Detect which cell encompasses the target text, then output its (X, Y) center coordinate. 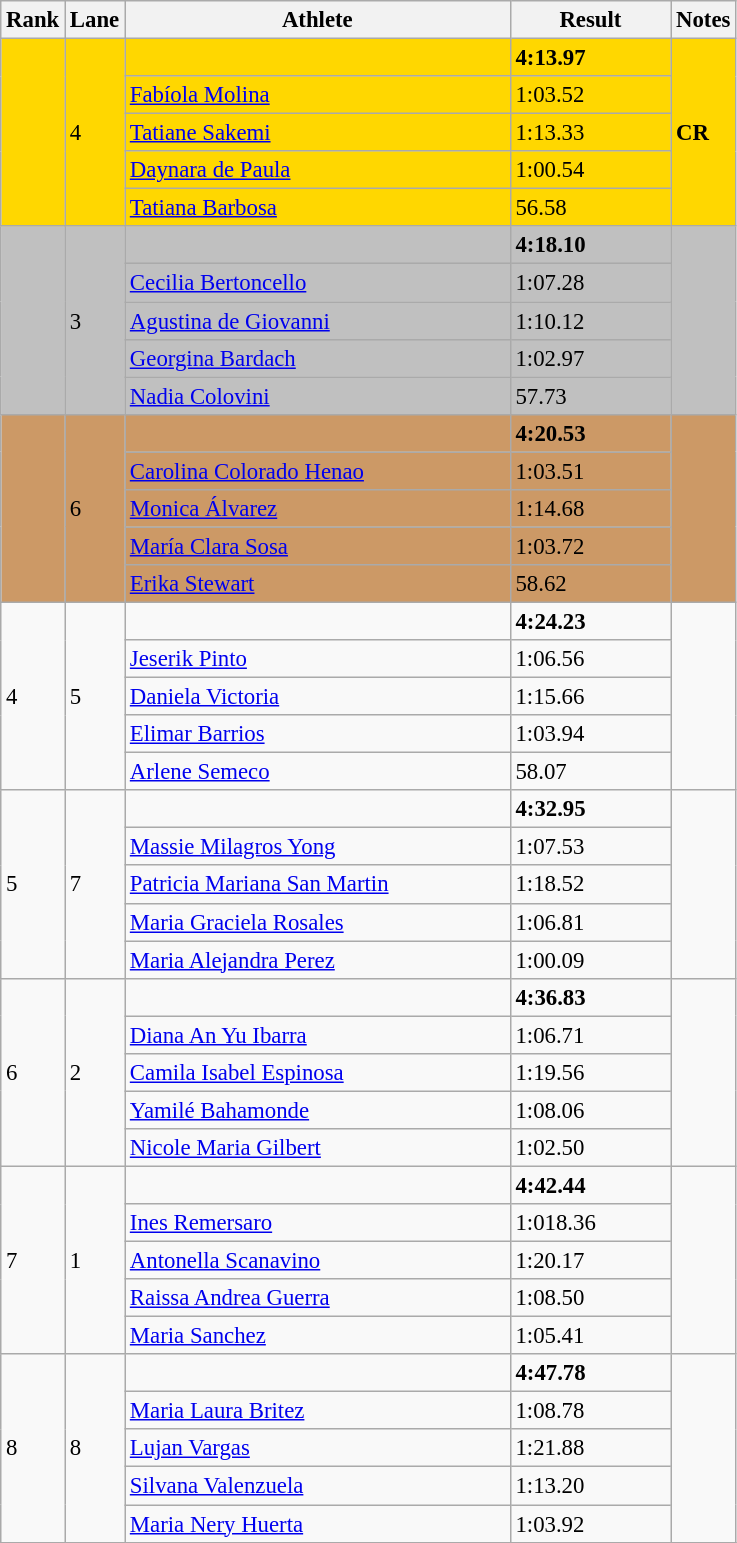
1:13.33 (590, 133)
1:00.09 (590, 960)
4:36.83 (590, 997)
4:32.95 (590, 809)
Jeserik Pinto (318, 659)
4:47.78 (590, 1373)
Maria Nery Huerta (318, 1524)
Patricia Mariana San Martin (318, 885)
1:02.50 (590, 1148)
1:06.71 (590, 1035)
Massie Milagros Yong (318, 847)
4:42.44 (590, 1185)
Lane (95, 20)
Result (590, 20)
1:03.94 (590, 734)
1:06.56 (590, 659)
Agustina de Giovanni (318, 321)
1:19.56 (590, 1073)
1:08.06 (590, 1110)
Nadia Colovini (318, 396)
Tatiana Barbosa (318, 208)
1:14.68 (590, 509)
1:20.17 (590, 1261)
Georgina Bardach (318, 358)
Diana An Yu Ibarra (318, 1035)
Daniela Victoria (318, 697)
58.62 (590, 584)
Maria Laura Britez (318, 1411)
1:08.50 (590, 1298)
1:03.51 (590, 471)
1:10.12 (590, 321)
Raissa Andrea Guerra (318, 1298)
1:15.66 (590, 697)
Monica Álvarez (318, 509)
4:20.53 (590, 433)
3 (95, 320)
57.73 (590, 396)
Carolina Colorado Henao (318, 471)
1:00.54 (590, 170)
1:03.72 (590, 546)
María Clara Sosa (318, 546)
Maria Sanchez (318, 1336)
Notes (704, 20)
Camila Isabel Espinosa (318, 1073)
CR (704, 133)
1:07.53 (590, 847)
1:03.52 (590, 95)
1:08.78 (590, 1411)
Athlete (318, 20)
Tatiane Sakemi (318, 133)
1:018.36 (590, 1223)
Fabíola Molina (318, 95)
Maria Graciela Rosales (318, 922)
Elimar Barrios (318, 734)
4:13.97 (590, 58)
1:02.97 (590, 358)
4:24.23 (590, 621)
Rank (33, 20)
1:21.88 (590, 1449)
2 (95, 1072)
Daynara de Paula (318, 170)
Yamilé Bahamonde (318, 1110)
1:13.20 (590, 1486)
Erika Stewart (318, 584)
Silvana Valenzuela (318, 1486)
56.58 (590, 208)
58.07 (590, 772)
4:18.10 (590, 245)
Antonella Scanavino (318, 1261)
1 (95, 1260)
Arlene Semeco (318, 772)
Ines Remersaro (318, 1223)
Maria Alejandra Perez (318, 960)
1:06.81 (590, 922)
Lujan Vargas (318, 1449)
Nicole Maria Gilbert (318, 1148)
Cecilia Bertoncello (318, 283)
1:03.92 (590, 1524)
1:18.52 (590, 885)
1:07.28 (590, 283)
1:05.41 (590, 1336)
